Return [X, Y] of the center of cell containing provided text 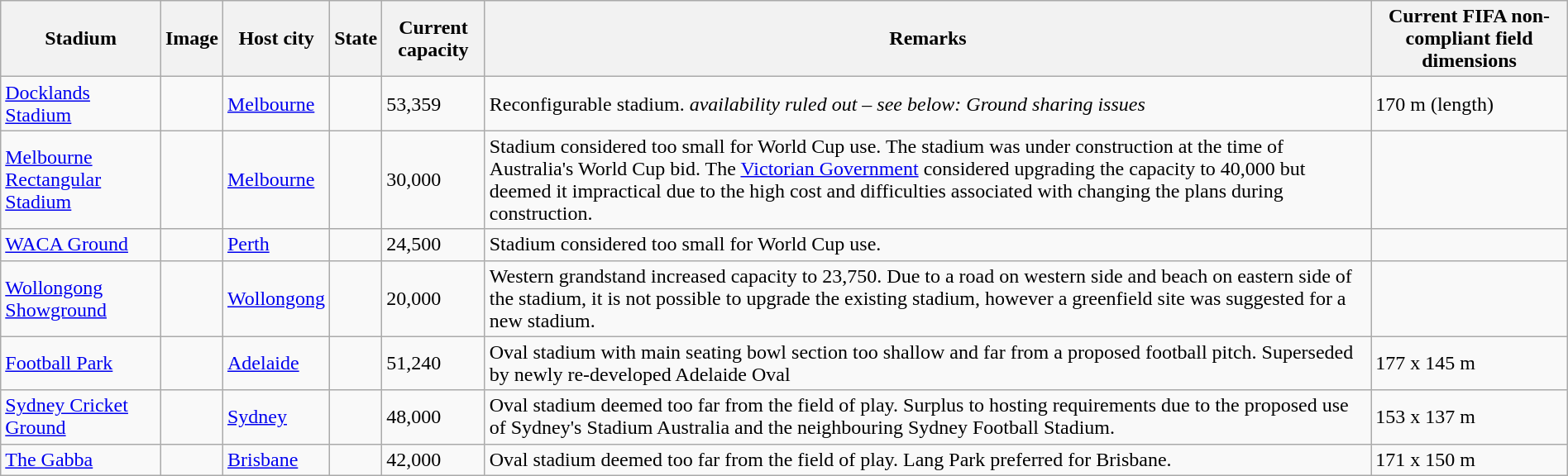
20,000 [433, 298]
42,000 [433, 459]
Remarks [928, 39]
Melbourne Rectangular Stadium [81, 180]
Perth [276, 245]
Host city [276, 39]
WACA Ground [81, 245]
Image [192, 39]
Adelaide [276, 364]
24,500 [433, 245]
Wollongong Showground [81, 298]
Reconfigurable stadium. availability ruled out – see below: Ground sharing issues [928, 104]
Docklands Stadium [81, 104]
170 m (length) [1470, 104]
Sydney [276, 416]
Wollongong [276, 298]
The Gabba [81, 459]
177 x 145 m [1470, 364]
Current FIFA non-compliant field dimensions [1470, 39]
153 x 137 m [1470, 416]
53,359 [433, 104]
30,000 [433, 180]
Stadium [81, 39]
Brisbane [276, 459]
171 x 150 m [1470, 459]
51,240 [433, 364]
Sydney Cricket Ground [81, 416]
48,000 [433, 416]
Current capacity [433, 39]
Football Park [81, 364]
Stadium considered too small for World Cup use. [928, 245]
Oval stadium with main seating bowl section too shallow and far from a proposed football pitch. Superseded by newly re-developed Adelaide Oval [928, 364]
State [356, 39]
Oval stadium deemed too far from the field of play. Lang Park preferred for Brisbane. [928, 459]
